Provide the [x, y] coordinate of the cell's center where the given text is located.  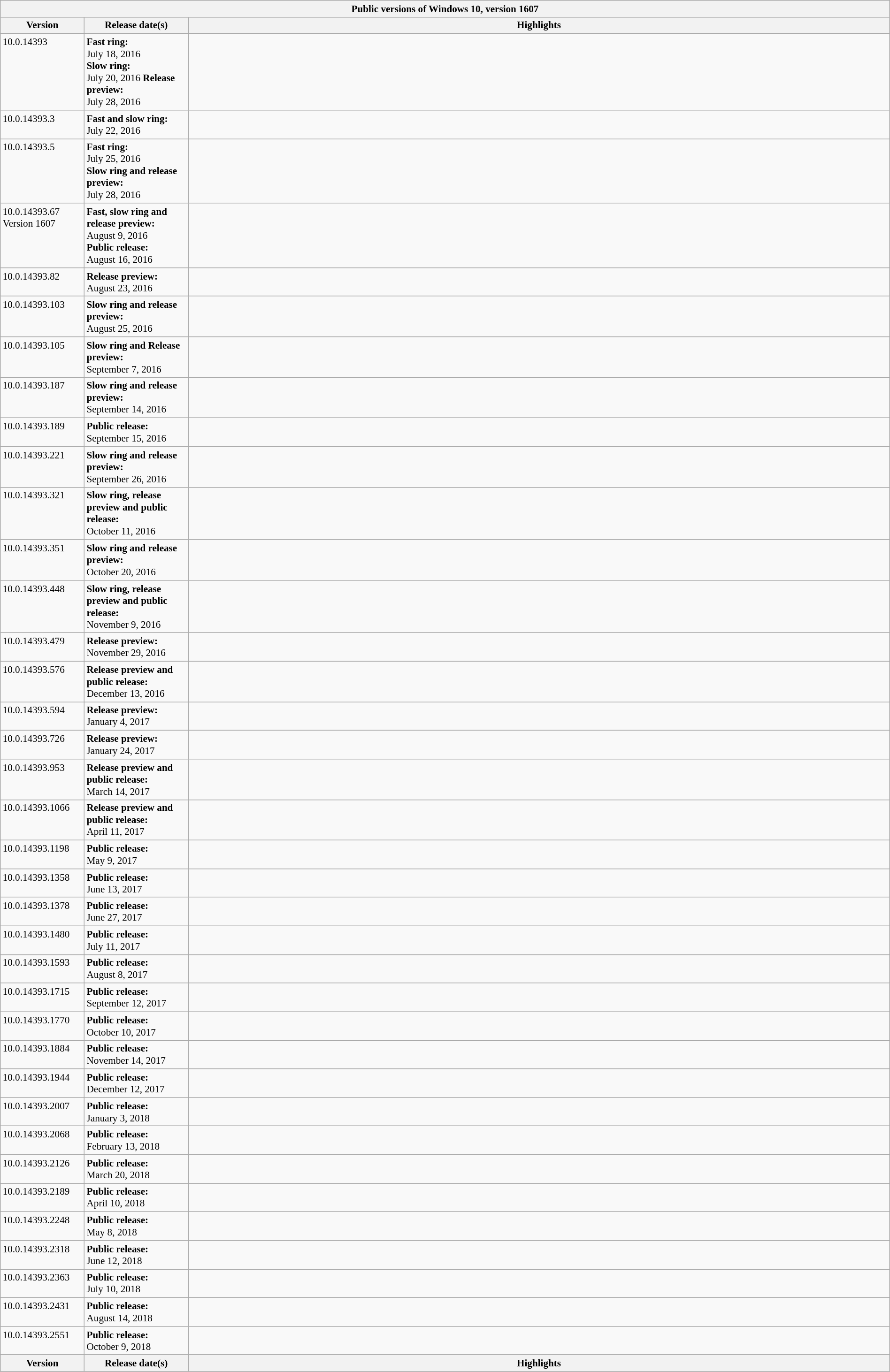
10.0.14393.1770 [42, 1026]
10.0.14393.594 [42, 716]
Release preview:November 29, 2016 [136, 647]
Public release:May 8, 2018 [136, 1227]
Public release:June 27, 2017 [136, 911]
10.0.14393.5 [42, 171]
Fast ring:July 25, 2016Slow ring and release preview:July 28, 2016 [136, 171]
Slow ring and release preview:September 14, 2016 [136, 397]
Release preview and public release:April 11, 2017 [136, 820]
Slow ring, release preview and public release:October 11, 2016 [136, 513]
Public release:June 13, 2017 [136, 883]
10.0.14393 [42, 72]
Public release:May 9, 2017 [136, 855]
Public release:October 10, 2017 [136, 1026]
Release preview:January 24, 2017 [136, 745]
10.0.14393.1715 [42, 998]
Public release:March 20, 2018 [136, 1169]
10.0.14393.105 [42, 357]
10.0.14393.2363 [42, 1284]
Public release:July 10, 2018 [136, 1284]
Public release:August 8, 2017 [136, 968]
Slow ring and release preview:September 26, 2016 [136, 467]
10.0.14393.448 [42, 606]
Slow ring, release preview and public release:November 9, 2016 [136, 606]
Fast and slow ring:July 22, 2016 [136, 125]
Public release:November 14, 2017 [136, 1055]
10.0.14393.82 [42, 282]
10.0.14393.2431 [42, 1312]
Fast, slow ring and release preview:August 9, 2016Public release:August 16, 2016 [136, 236]
10.0.14393.726 [42, 745]
10.0.14393.103 [42, 316]
Slow ring and release preview:August 25, 2016 [136, 316]
10.0.14393.1066 [42, 820]
10.0.14393.1378 [42, 911]
Release preview:August 23, 2016 [136, 282]
10.0.14393.2068 [42, 1140]
Release preview and public release:December 13, 2016 [136, 681]
10.0.14393.189 [42, 433]
Slow ring and release preview:October 20, 2016 [136, 560]
10.0.14393.187 [42, 397]
Public release:September 15, 2016 [136, 433]
10.0.14393.1593 [42, 968]
10.0.14393.2189 [42, 1197]
10.0.14393.1198 [42, 855]
10.0.14393.1884 [42, 1055]
Public release:October 9, 2018 [136, 1340]
10.0.14393.1358 [42, 883]
Fast ring:July 18, 2016Slow ring:July 20, 2016 Release preview:July 28, 2016 [136, 72]
10.0.14393.3 [42, 125]
10.0.14393.2248 [42, 1227]
Public release:April 10, 2018 [136, 1197]
Public versions of Windows 10, version 1607 [445, 8]
Public release:January 3, 2018 [136, 1112]
10.0.14393.67Version 1607 [42, 236]
Public release:August 14, 2018 [136, 1312]
Public release:June 12, 2018 [136, 1255]
Public release:February 13, 2018 [136, 1140]
Public release:December 12, 2017 [136, 1083]
10.0.14393.2318 [42, 1255]
10.0.14393.1944 [42, 1083]
10.0.14393.2551 [42, 1340]
10.0.14393.321 [42, 513]
10.0.14393.221 [42, 467]
10.0.14393.351 [42, 560]
Release preview:January 4, 2017 [136, 716]
10.0.14393.953 [42, 779]
10.0.14393.1480 [42, 940]
Public release:July 11, 2017 [136, 940]
10.0.14393.479 [42, 647]
Release preview and public release:March 14, 2017 [136, 779]
Public release:September 12, 2017 [136, 998]
Slow ring and Release preview:September 7, 2016 [136, 357]
10.0.14393.2007 [42, 1112]
10.0.14393.2126 [42, 1169]
10.0.14393.576 [42, 681]
